Find where the given text appears and provide that cell's center as [x, y] coordinate. 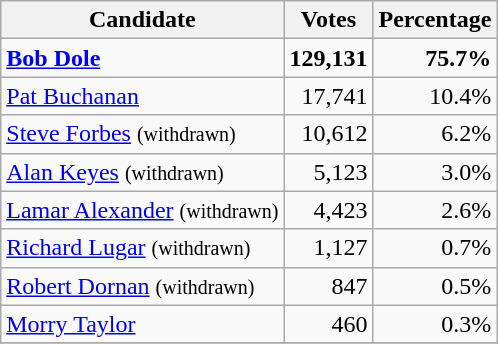
847 [328, 286]
Richard Lugar (withdrawn) [142, 248]
1,127 [328, 248]
6.2% [435, 134]
Votes [328, 20]
Bob Dole [142, 58]
0.5% [435, 286]
75.7% [435, 58]
0.7% [435, 248]
3.0% [435, 172]
Lamar Alexander (withdrawn) [142, 210]
Alan Keyes (withdrawn) [142, 172]
Candidate [142, 20]
4,423 [328, 210]
2.6% [435, 210]
129,131 [328, 58]
5,123 [328, 172]
10,612 [328, 134]
0.3% [435, 324]
Pat Buchanan [142, 96]
Percentage [435, 20]
Morry Taylor [142, 324]
17,741 [328, 96]
460 [328, 324]
Robert Dornan (withdrawn) [142, 286]
10.4% [435, 96]
Steve Forbes (withdrawn) [142, 134]
